From the cell containing the given text, extract its center point as (x, y) coordinate. 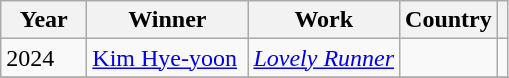
Kim Hye-yoon (168, 58)
Work (324, 20)
2024 (44, 58)
Winner (168, 20)
Year (44, 20)
Country (449, 20)
Lovely Runner (324, 58)
